Pinpoint the cell where the given text exists, returning its [X, Y] midpoint coordinate. 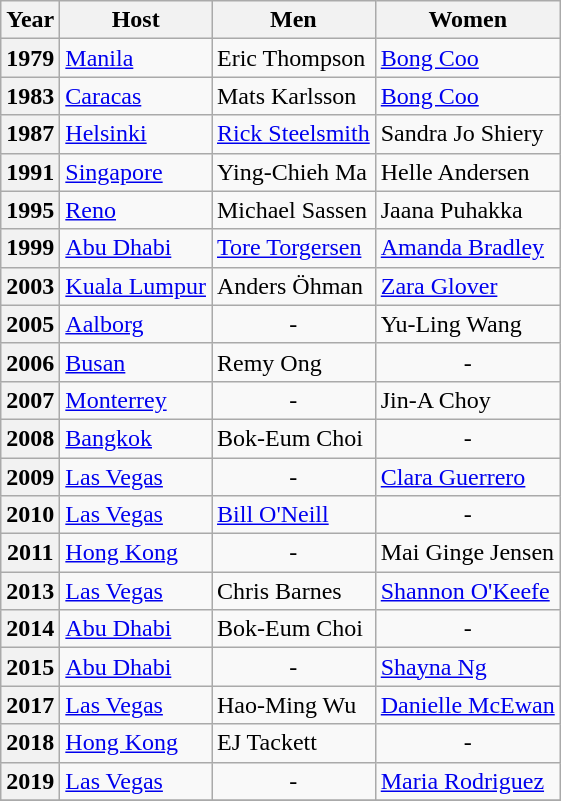
2009 [30, 477]
1987 [30, 134]
Ying-Chieh Ma [294, 172]
2015 [30, 667]
2019 [30, 781]
Sandra Jo Shiery [468, 134]
Hao-Ming Wu [294, 705]
Yu-Ling Wang [468, 324]
Singapore [136, 172]
Rick Steelsmith [294, 134]
Helsinki [136, 134]
1995 [30, 210]
Helle Andersen [468, 172]
Reno [136, 210]
2006 [30, 362]
Mai Ginge Jensen [468, 553]
Women [468, 20]
2008 [30, 438]
1983 [30, 96]
Shannon O'Keefe [468, 591]
Jaana Puhakka [468, 210]
Manila [136, 58]
2017 [30, 705]
2011 [30, 553]
Men [294, 20]
Maria Rodriguez [468, 781]
2013 [30, 591]
1991 [30, 172]
Clara Guerrero [468, 477]
2018 [30, 743]
2007 [30, 400]
Aalborg [136, 324]
Kuala Lumpur [136, 286]
Year [30, 20]
Eric Thompson [294, 58]
Zara Glover [468, 286]
Chris Barnes [294, 591]
Host [136, 20]
Danielle McEwan [468, 705]
Amanda Bradley [468, 248]
Michael Sassen [294, 210]
1999 [30, 248]
Mats Karlsson [294, 96]
2014 [30, 629]
2005 [30, 324]
2010 [30, 515]
Jin-A Choy [468, 400]
Anders Öhman [294, 286]
Shayna Ng [468, 667]
Bill O'Neill [294, 515]
1979 [30, 58]
EJ Tackett [294, 743]
Tore Torgersen [294, 248]
Busan [136, 362]
Caracas [136, 96]
2003 [30, 286]
Remy Ong [294, 362]
Monterrey [136, 400]
Bangkok [136, 438]
